From the cell containing the given text, extract its center point as [X, Y] coordinate. 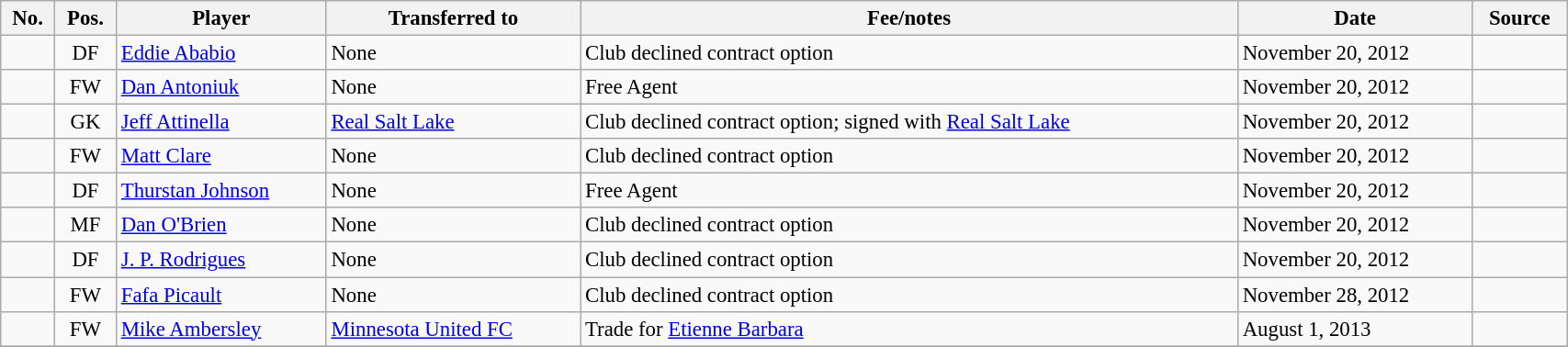
Pos. [85, 18]
Date [1355, 18]
Source [1519, 18]
Player [220, 18]
Dan Antoniuk [220, 87]
Eddie Ababio [220, 53]
August 1, 2013 [1355, 329]
Dan O'Brien [220, 225]
Fafa Picault [220, 295]
Transferred to [454, 18]
Club declined contract option; signed with Real Salt Lake [909, 122]
Thurstan Johnson [220, 191]
Jeff Attinella [220, 122]
Fee/notes [909, 18]
MF [85, 225]
Matt Clare [220, 156]
No. [28, 18]
November 28, 2012 [1355, 295]
Mike Ambersley [220, 329]
Minnesota United FC [454, 329]
Trade for Etienne Barbara [909, 329]
Real Salt Lake [454, 122]
J. P. Rodrigues [220, 260]
GK [85, 122]
